Identify which cell holds the provided text, then report its (x, y) central coordinate. 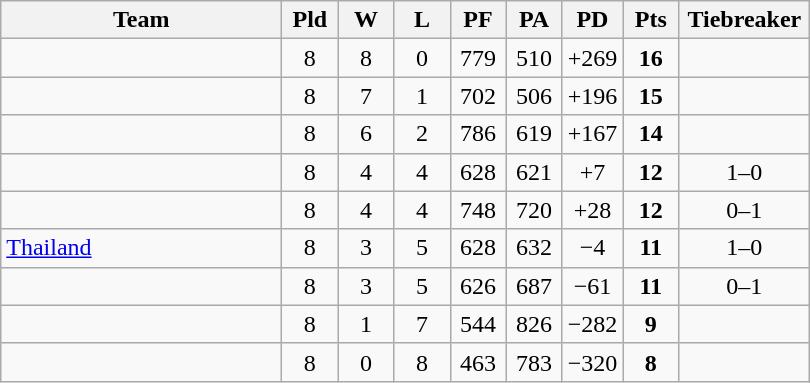
779 (478, 58)
626 (478, 286)
621 (534, 172)
+167 (592, 134)
Tiebreaker (744, 20)
826 (534, 324)
L (422, 20)
Thailand (142, 248)
720 (534, 210)
−282 (592, 324)
786 (478, 134)
Pld (310, 20)
PA (534, 20)
PD (592, 20)
16 (651, 58)
687 (534, 286)
Pts (651, 20)
14 (651, 134)
15 (651, 96)
+196 (592, 96)
783 (534, 362)
Team (142, 20)
W (366, 20)
−320 (592, 362)
510 (534, 58)
−61 (592, 286)
748 (478, 210)
+28 (592, 210)
619 (534, 134)
9 (651, 324)
2 (422, 134)
+7 (592, 172)
−4 (592, 248)
702 (478, 96)
506 (534, 96)
463 (478, 362)
PF (478, 20)
544 (478, 324)
+269 (592, 58)
632 (534, 248)
6 (366, 134)
